Pinpoint the cell where the given text exists, returning its (X, Y) midpoint coordinate. 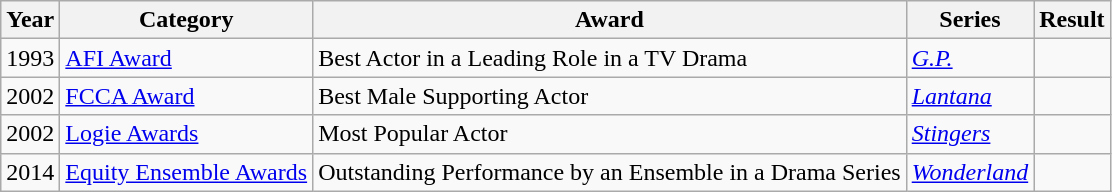
Equity Ensemble Awards (186, 172)
Best Male Supporting Actor (610, 96)
Award (610, 20)
Best Actor in a Leading Role in a TV Drama (610, 58)
Lantana (970, 96)
Series (970, 20)
Stingers (970, 134)
Year (30, 20)
AFI Award (186, 58)
Most Popular Actor (610, 134)
Category (186, 20)
2014 (30, 172)
Outstanding Performance by an Ensemble in a Drama Series (610, 172)
Result (1072, 20)
Logie Awards (186, 134)
1993 (30, 58)
Wonderland (970, 172)
FCCA Award (186, 96)
G.P. (970, 58)
